Return the [x, y] coordinate for the center point of the cell that contains the specified text.  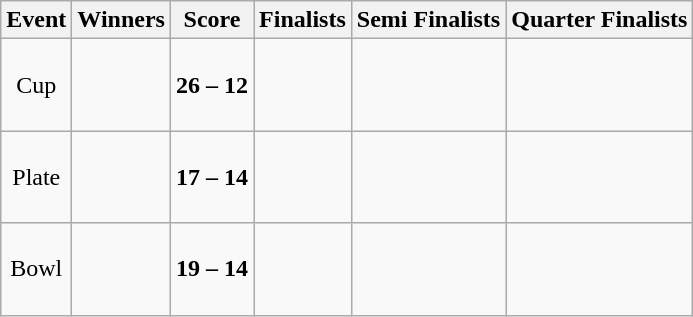
Quarter Finalists [600, 20]
Semi Finalists [428, 20]
Plate [36, 177]
Finalists [303, 20]
Event [36, 20]
19 – 14 [212, 269]
Score [212, 20]
Bowl [36, 269]
17 – 14 [212, 177]
Winners [122, 20]
26 – 12 [212, 85]
Cup [36, 85]
